From the cell containing the given text, extract its center point as [X, Y] coordinate. 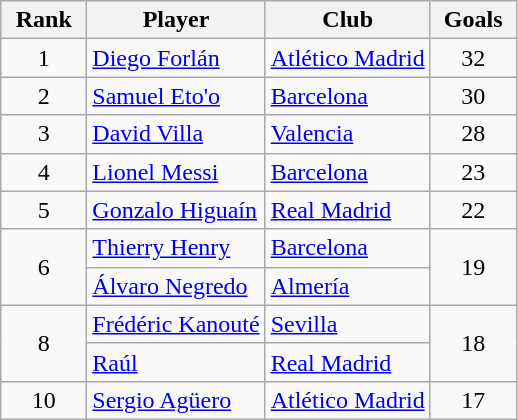
28 [473, 134]
Goals [473, 20]
David Villa [176, 134]
Frédéric Kanouté [176, 324]
18 [473, 343]
Thierry Henry [176, 248]
4 [44, 172]
Sergio Agüero [176, 400]
2 [44, 96]
Player [176, 20]
Valencia [348, 134]
Álvaro Negredo [176, 286]
17 [473, 400]
Club [348, 20]
3 [44, 134]
22 [473, 210]
10 [44, 400]
23 [473, 172]
6 [44, 267]
Sevilla [348, 324]
Gonzalo Higuaín [176, 210]
5 [44, 210]
Raúl [176, 362]
19 [473, 267]
Samuel Eto'o [176, 96]
Rank [44, 20]
Almería [348, 286]
1 [44, 58]
8 [44, 343]
32 [473, 58]
Lionel Messi [176, 172]
Diego Forlán [176, 58]
30 [473, 96]
